Search for the cell housing the specified text and yield its [x, y] center coordinate. 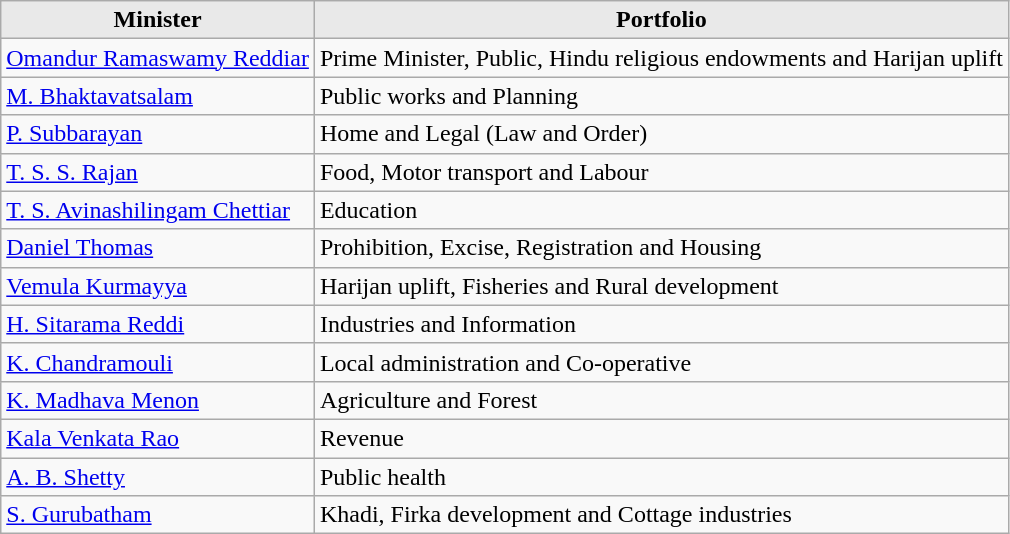
K. Chandramouli [158, 362]
Portfolio [661, 20]
P. Subbarayan [158, 134]
K. Madhava Menon [158, 400]
T. S. S. Rajan [158, 172]
Food, Motor transport and Labour [661, 172]
Khadi, Firka development and Cottage industries [661, 515]
M. Bhaktavatsalam [158, 96]
Omandur Ramaswamy Reddiar [158, 58]
Industries and Information [661, 324]
A. B. Shetty [158, 477]
Prohibition, Excise, Registration and Housing [661, 248]
Revenue [661, 438]
T. S. Avinashilingam Chettiar [158, 210]
Vemula Kurmayya [158, 286]
Prime Minister, Public, Hindu religious endowments and Harijan uplift [661, 58]
Public health [661, 477]
S. Gurubatham [158, 515]
Minister [158, 20]
Harijan uplift, Fisheries and Rural development [661, 286]
Kala Venkata Rao [158, 438]
Daniel Thomas [158, 248]
Home and Legal (Law and Order) [661, 134]
Local administration and Co-operative [661, 362]
Public works and Planning [661, 96]
Education [661, 210]
Agriculture and Forest [661, 400]
H. Sitarama Reddi [158, 324]
